Scan for the cell matching the given text and deliver its [X, Y] coordinate at center. 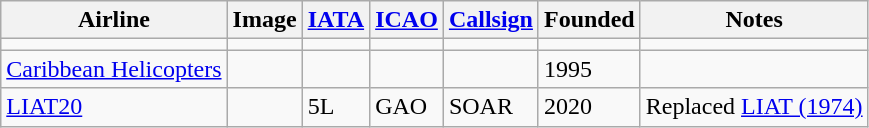
IATA [336, 20]
Callsign [490, 20]
GAO [407, 107]
5L [336, 107]
2020 [589, 107]
LIAT20 [114, 107]
Caribbean Helicopters [114, 69]
Founded [589, 20]
Notes [754, 20]
Airline [114, 20]
SOAR [490, 107]
Image [264, 20]
Replaced LIAT (1974) [754, 107]
ICAO [407, 20]
1995 [589, 69]
